Pinpoint the cell where the given text exists, returning its [X, Y] midpoint coordinate. 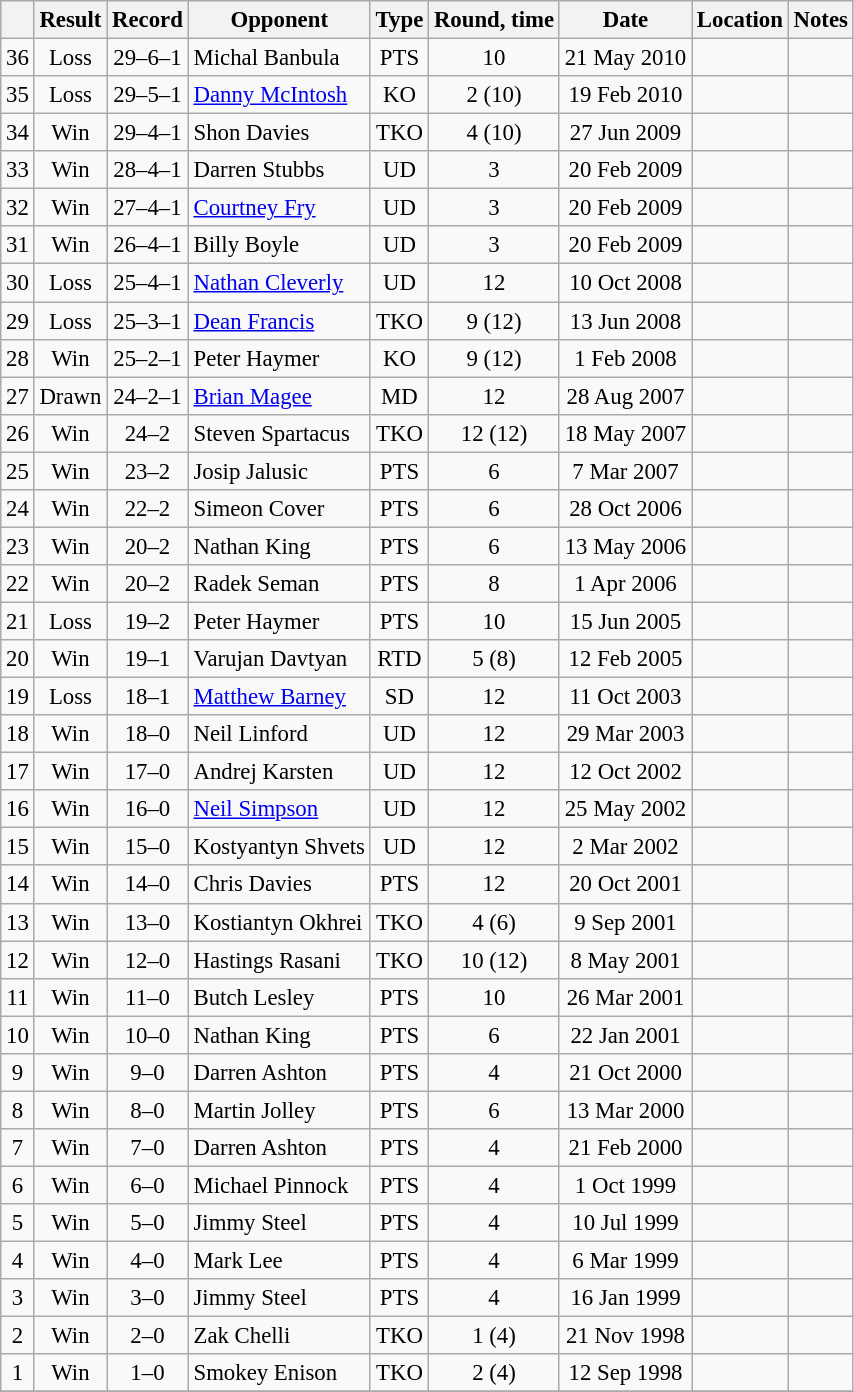
25–4–1 [148, 283]
9 [18, 1073]
Butch Lesley [279, 997]
Round, time [494, 20]
1 (4) [494, 1336]
4 (10) [494, 133]
21 [18, 621]
Josip Jalusic [279, 471]
11 [18, 997]
MD [399, 396]
13 [18, 922]
Opponent [279, 20]
23–2 [148, 471]
28 Oct 2006 [625, 509]
Zak Chelli [279, 1336]
27 [18, 396]
15 [18, 847]
2–0 [148, 1336]
1 [18, 1373]
Type [399, 20]
Record [148, 20]
8 May 2001 [625, 960]
6–0 [148, 1185]
9 Sep 2001 [625, 922]
2 (4) [494, 1373]
11 Oct 2003 [625, 697]
34 [18, 133]
Result [70, 20]
31 [18, 245]
35 [18, 95]
29 [18, 321]
4 (6) [494, 922]
Notes [820, 20]
24–2 [148, 433]
28 Aug 2007 [625, 396]
5 [18, 1223]
22–2 [148, 509]
Matthew Barney [279, 697]
1 Oct 1999 [625, 1185]
Date [625, 20]
Billy Boyle [279, 245]
27–4–1 [148, 208]
25–2–1 [148, 358]
Dean Francis [279, 321]
1–0 [148, 1373]
36 [18, 58]
20 [18, 659]
7 [18, 1148]
3–0 [148, 1298]
25 [18, 471]
Neil Simpson [279, 809]
4–0 [148, 1261]
7–0 [148, 1148]
10 Jul 1999 [625, 1223]
28 [18, 358]
12 Feb 2005 [625, 659]
Chris Davies [279, 885]
32 [18, 208]
SD [399, 697]
12–0 [148, 960]
Varujan Davtyan [279, 659]
Brian Magee [279, 396]
29–5–1 [148, 95]
15 Jun 2005 [625, 621]
25 May 2002 [625, 809]
2 Mar 2002 [625, 847]
13 May 2006 [625, 546]
16–0 [148, 809]
Michael Pinnock [279, 1185]
Neil Linford [279, 734]
21 Nov 1998 [625, 1336]
Danny McIntosh [279, 95]
28–4–1 [148, 170]
19 [18, 697]
17 [18, 772]
17–0 [148, 772]
Radek Seman [279, 584]
24–2–1 [148, 396]
30 [18, 283]
7 Mar 2007 [625, 471]
Michal Banbula [279, 58]
13 Mar 2000 [625, 1110]
13 Jun 2008 [625, 321]
2 [18, 1336]
1 Feb 2008 [625, 358]
21 May 2010 [625, 58]
Smokey Enison [279, 1373]
18 [18, 734]
25–3–1 [148, 321]
Location [740, 20]
18–0 [148, 734]
10 (12) [494, 960]
19 Feb 2010 [625, 95]
10–0 [148, 1035]
Hastings Rasani [279, 960]
19–2 [148, 621]
29–6–1 [148, 58]
18 May 2007 [625, 433]
27 Jun 2009 [625, 133]
14–0 [148, 885]
2 (10) [494, 95]
Nathan Cleverly [279, 283]
Martin Jolley [279, 1110]
22 Jan 2001 [625, 1035]
16 [18, 809]
11–0 [148, 997]
18–1 [148, 697]
33 [18, 170]
22 [18, 584]
Kostyantyn Shvets [279, 847]
Steven Spartacus [279, 433]
6 Mar 1999 [625, 1261]
20 Oct 2001 [625, 885]
29–4–1 [148, 133]
26 [18, 433]
1 Apr 2006 [625, 584]
Andrej Karsten [279, 772]
Mark Lee [279, 1261]
19–1 [148, 659]
13–0 [148, 922]
26 Mar 2001 [625, 997]
Drawn [70, 396]
23 [18, 546]
21 Feb 2000 [625, 1148]
5–0 [148, 1223]
5 (8) [494, 659]
Kostiantyn Okhrei [279, 922]
21 Oct 2000 [625, 1073]
Shon Davies [279, 133]
29 Mar 2003 [625, 734]
10 Oct 2008 [625, 283]
Simeon Cover [279, 509]
9–0 [148, 1073]
12 Sep 1998 [625, 1373]
12 (12) [494, 433]
15–0 [148, 847]
Darren Stubbs [279, 170]
16 Jan 1999 [625, 1298]
14 [18, 885]
12 Oct 2002 [625, 772]
RTD [399, 659]
26–4–1 [148, 245]
8–0 [148, 1110]
24 [18, 509]
Courtney Fry [279, 208]
